Identify which cell holds the provided text, then report its [X, Y] central coordinate. 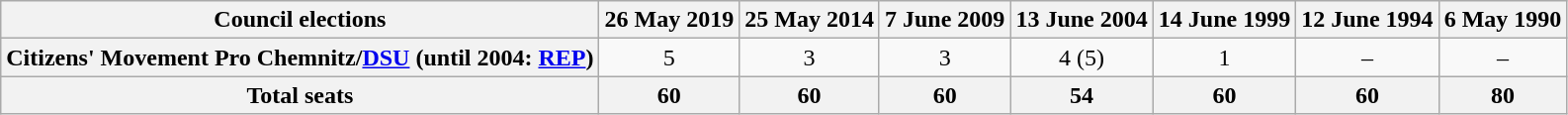
7 June 2009 [944, 20]
Citizens' Movement Pro Chemnitz/DSU (until 2004: REP) [301, 57]
4 (5) [1082, 57]
80 [1503, 95]
54 [1082, 95]
25 May 2014 [810, 20]
13 June 2004 [1082, 20]
Total seats [301, 95]
5 [669, 57]
14 June 1999 [1224, 20]
6 May 1990 [1503, 20]
26 May 2019 [669, 20]
1 [1224, 57]
Council elections [301, 20]
12 June 1994 [1367, 20]
